Pinpoint the cell where the given text exists, returning its (x, y) midpoint coordinate. 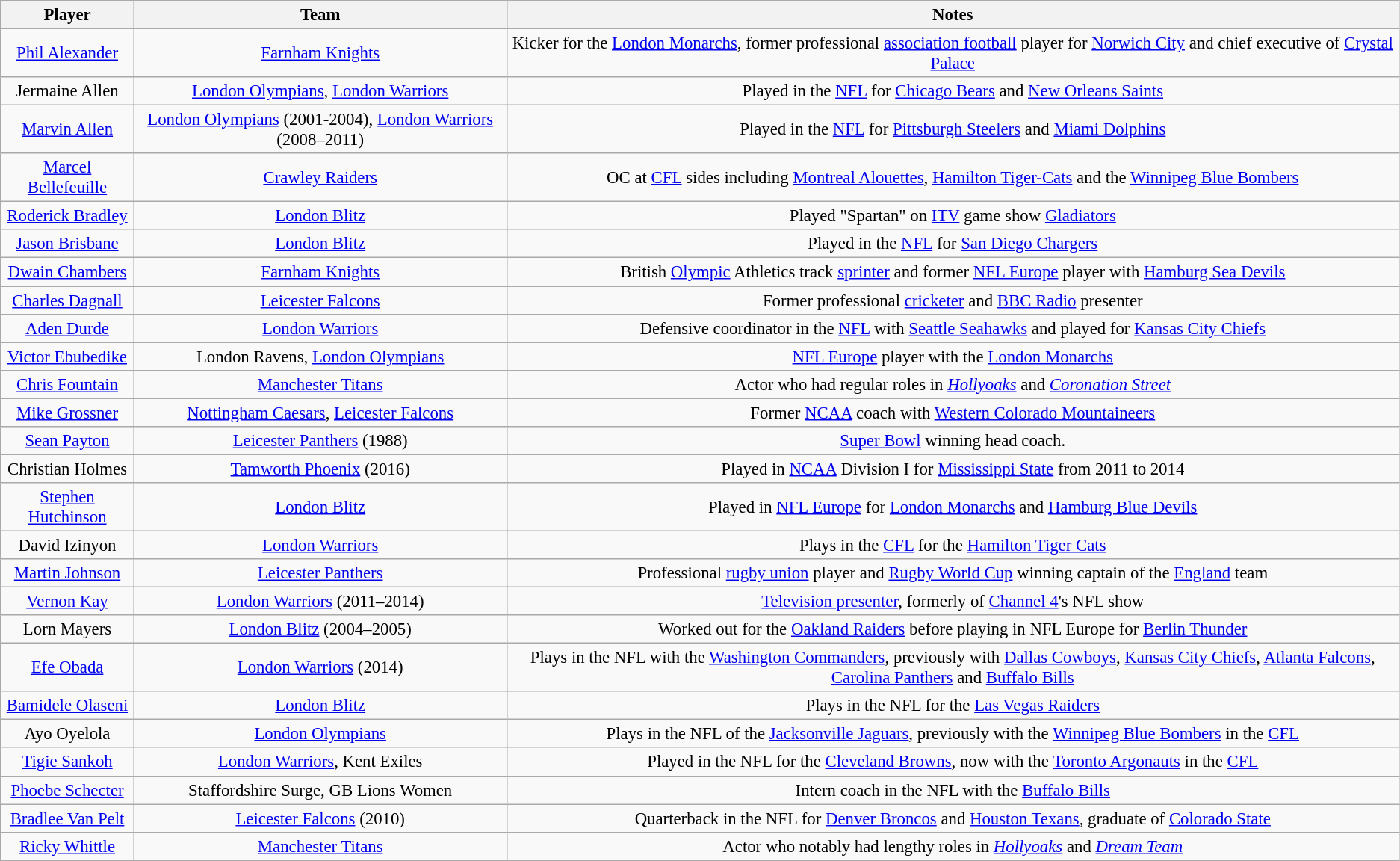
Crawley Raiders (320, 178)
Former NCAA coach with Western Colorado Mountaineers (953, 413)
Jason Brisbane (67, 244)
Actor who had regular roles in Hollyoaks and Coronation Street (953, 384)
David Izinyon (67, 545)
Phoebe Schecter (67, 790)
Mike Grossner (67, 413)
Staffordshire Surge, GB Lions Women (320, 790)
Dwain Chambers (67, 272)
Sean Payton (67, 441)
OC at CFL sides including Montreal Alouettes, Hamilton Tiger-Cats and the Winnipeg Blue Bombers (953, 178)
Christian Holmes (67, 469)
Played in the NFL for Pittsburgh Steelers and Miami Dolphins (953, 130)
Television presenter, formerly of Channel 4's NFL show (953, 602)
British Olympic Athletics track sprinter and former NFL Europe player with Hamburg Sea Devils (953, 272)
London Olympians (320, 734)
Professional rugby union player and Rugby World Cup winning captain of the England team (953, 573)
Super Bowl winning head coach. (953, 441)
Vernon Kay (67, 602)
Victor Ebubedike (67, 357)
London Warriors, Kent Exiles (320, 762)
Bradlee Van Pelt (67, 818)
Efe Obada (67, 668)
Played in the NFL for San Diego Chargers (953, 244)
Leicester Falcons (2010) (320, 818)
Actor who notably had lengthy roles in Hollyoaks and Dream Team (953, 846)
London Warriors (2011–2014) (320, 602)
Played "Spartan" on ITV game show Gladiators (953, 216)
Quarterback in the NFL for Denver Broncos and Houston Texans, graduate of Colorado State (953, 818)
Player (67, 15)
Leicester Panthers (1988) (320, 441)
Former professional cricketer and BBC Radio presenter (953, 300)
Stephen Hutchinson (67, 507)
Charles Dagnall (67, 300)
Ricky Whittle (67, 846)
Martin Johnson (67, 573)
Ayo Oyelola (67, 734)
Phil Alexander (67, 54)
Nottingham Caesars, Leicester Falcons (320, 413)
Tamworth Phoenix (2016) (320, 469)
Team (320, 15)
Jermaine Allen (67, 91)
Played in NFL Europe for London Monarchs and Hamburg Blue Devils (953, 507)
London Blitz (2004–2005) (320, 629)
Chris Fountain (67, 384)
Kicker for the London Monarchs, former professional association football player for Norwich City and chief executive of Crystal Palace (953, 54)
Defensive coordinator in the NFL with Seattle Seahawks and played for Kansas City Chiefs (953, 328)
Played in the NFL for the Cleveland Browns, now with the Toronto Argonauts in the CFL (953, 762)
London Ravens, London Olympians (320, 357)
Plays in the NFL of the Jacksonville Jaguars, previously with the Winnipeg Blue Bombers in the CFL (953, 734)
Leicester Panthers (320, 573)
Notes (953, 15)
Played in NCAA Division I for Mississippi State from 2011 to 2014 (953, 469)
Leicester Falcons (320, 300)
Aden Durde (67, 328)
Lorn Mayers (67, 629)
Roderick Bradley (67, 216)
London Olympians (2001-2004), London Warriors (2008–2011) (320, 130)
Marvin Allen (67, 130)
Intern coach in the NFL with the Buffalo Bills (953, 790)
Plays in the CFL for the Hamilton Tiger Cats (953, 545)
NFL Europe player with the London Monarchs (953, 357)
London Olympians, London Warriors (320, 91)
Worked out for the Oakland Raiders before playing in NFL Europe for Berlin Thunder (953, 629)
Marcel Bellefeuille (67, 178)
Bamidele Olaseni (67, 706)
London Warriors (2014) (320, 668)
Tigie Sankoh (67, 762)
Plays in the NFL for the Las Vegas Raiders (953, 706)
Played in the NFL for Chicago Bears and New Orleans Saints (953, 91)
